Pinpoint the cell where the given text exists, returning its [x, y] midpoint coordinate. 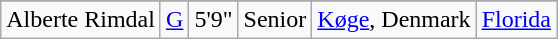
Senior [275, 20]
Køge, Denmark [394, 20]
Alberte Rimdal [81, 20]
5'9" [214, 20]
Florida [516, 20]
G [174, 20]
